Locate the cell with the specified text and output its [x, y] center coordinate. 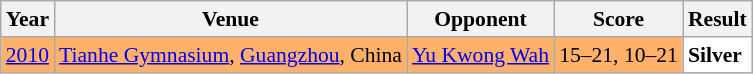
Silver [718, 55]
Opponent [480, 19]
Tianhe Gymnasium, Guangzhou, China [230, 55]
Result [718, 19]
Yu Kwong Wah [480, 55]
Score [618, 19]
Venue [230, 19]
2010 [28, 55]
Year [28, 19]
15–21, 10–21 [618, 55]
